Extract the [X, Y] coordinate from the center of the cell holding the provided text.  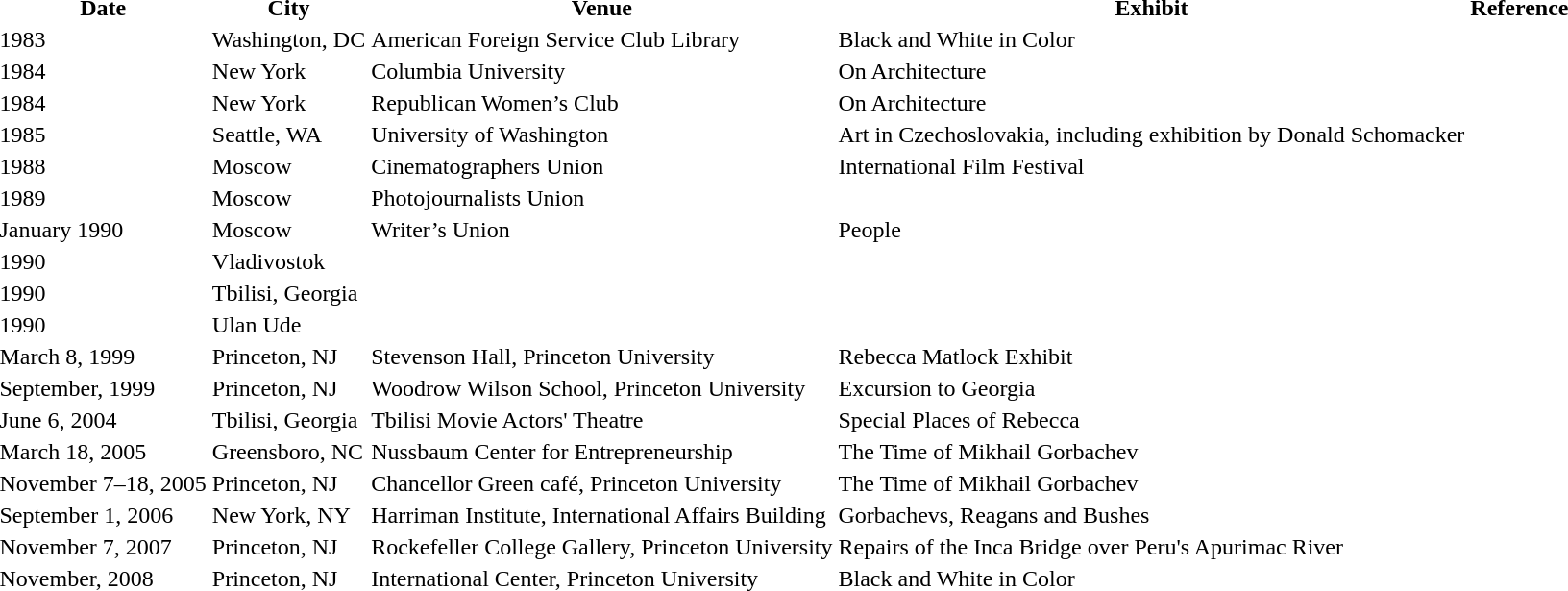
Art in Czechoslovakia, including exhibition by Donald Schomacker [1151, 135]
Woodrow Wilson School, Princeton University [601, 388]
Cinematographers Union [601, 166]
International Film Festival [1151, 166]
Writer’s Union [601, 230]
Columbia University [601, 71]
People [1151, 230]
Chancellor Green café, Princeton University [601, 483]
Repairs of the Inca Bridge over Peru's Apurimac River [1151, 547]
Ulan Ude [288, 325]
Vladivostok [288, 261]
Gorbachevs, Reagans and Bushes [1151, 515]
Black and White in Color [1151, 39]
Excursion to Georgia [1151, 388]
Nussbaum Center for Entrepreneurship [601, 452]
Rockefeller College Gallery, Princeton University [601, 547]
Harriman Institute, International Affairs Building [601, 515]
Photojournalists Union [601, 198]
American Foreign Service Club Library [601, 39]
Greensboro, NC [288, 452]
Tbilisi Movie Actors' Theatre [601, 420]
Rebecca Matlock Exhibit [1151, 357]
Seattle, WA [288, 135]
Republican Women’s Club [601, 103]
Washington, DC [288, 39]
University of Washington [601, 135]
New York, NY [288, 515]
Stevenson Hall, Princeton University [601, 357]
Special Places of Rebecca [1151, 420]
